Return [X, Y] of the center of cell containing provided text 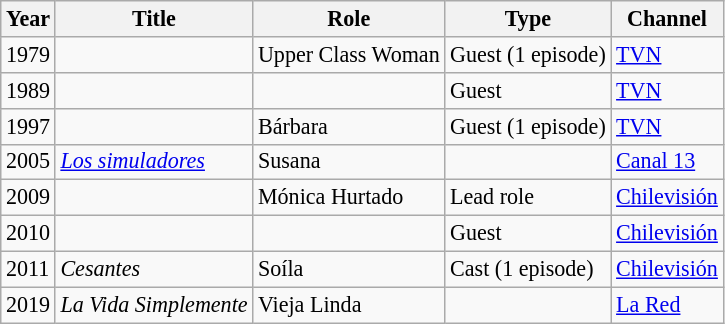
La Vida Simplemente [154, 305]
Cesantes [154, 269]
1997 [28, 126]
2011 [28, 269]
Year [28, 18]
Bárbara [349, 126]
Cast (1 episode) [528, 269]
2005 [28, 162]
Canal 13 [667, 162]
Upper Class Woman [349, 54]
Channel [667, 18]
Susana [349, 162]
Role [349, 18]
La Red [667, 305]
Los simuladores [154, 162]
Lead role [528, 198]
Vieja Linda [349, 305]
2010 [28, 233]
Mónica Hurtado [349, 198]
2019 [28, 305]
2009 [28, 198]
1989 [28, 90]
Soíla [349, 269]
Title [154, 18]
1979 [28, 54]
Type [528, 18]
